Find where the given text appears and provide that cell's center as (x, y) coordinate. 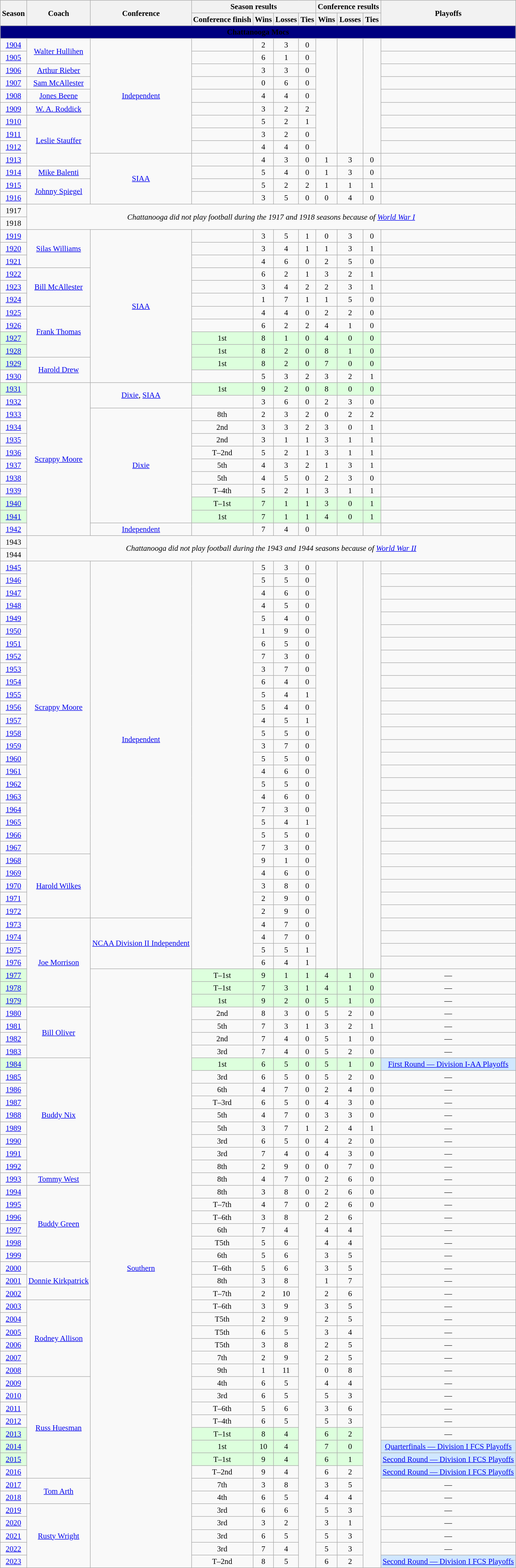
1941 (14, 517)
1998 (14, 1243)
1978 (14, 988)
Russ Huesman (58, 1428)
1991 (14, 1153)
1968 (14, 861)
1977 (14, 975)
1990 (14, 1141)
2004 (14, 1319)
2023 (14, 1561)
1927 (14, 338)
1988 (14, 1115)
Arthur Rieber (58, 71)
11 (286, 1370)
1962 (14, 784)
1981 (14, 1026)
Sam McAllester (58, 83)
1929 (14, 364)
1914 (14, 173)
1992 (14, 1166)
1939 (14, 491)
1986 (14, 1090)
Mike Balenti (58, 173)
1973 (14, 924)
1949 (14, 618)
2012 (14, 1421)
1980 (14, 1013)
1908 (14, 96)
1999 (14, 1255)
Dixie, SIAA (141, 395)
Rusty Wright (58, 1536)
1996 (14, 1217)
1971 (14, 899)
2017 (14, 1485)
1945 (14, 567)
Bill Oliver (58, 1032)
2011 (14, 1408)
1942 (14, 529)
Coach (58, 13)
1928 (14, 351)
Joe Morrison (58, 963)
1935 (14, 440)
Conference (141, 13)
1906 (14, 71)
1979 (14, 1001)
1987 (14, 1103)
NCAA Division II Independent (141, 943)
First Round — Division I-AA Playoffs (448, 1064)
Bill McAllester (58, 287)
1964 (14, 809)
1958 (14, 733)
1924 (14, 300)
1918 (14, 223)
Frank Thomas (58, 331)
Leslie Stauffer (58, 140)
Buddy Nix (58, 1115)
1909 (14, 109)
2013 (14, 1434)
1915 (14, 185)
Tom Arth (58, 1491)
1969 (14, 873)
1944 (14, 555)
Southern (141, 1268)
1940 (14, 504)
1933 (14, 415)
1934 (14, 427)
1983 (14, 1052)
2022 (14, 1549)
Chattanooga did not play football during the 1917 and 1918 seasons because of World War I (271, 217)
Playoffs (448, 13)
2021 (14, 1536)
1948 (14, 606)
Season (14, 13)
1967 (14, 848)
1989 (14, 1128)
1961 (14, 771)
1905 (14, 58)
2007 (14, 1358)
Season results (254, 7)
2006 (14, 1345)
1957 (14, 720)
Quarterfinals — Division I FCS Playoffs (448, 1447)
2005 (14, 1332)
1965 (14, 822)
Chattanooga Mocs (258, 32)
1954 (14, 682)
1931 (14, 389)
1975 (14, 950)
1922 (14, 274)
1925 (14, 313)
Tommy West (58, 1179)
1912 (14, 147)
1943 (14, 542)
1923 (14, 287)
Conference results (348, 7)
1955 (14, 695)
2015 (14, 1460)
1953 (14, 669)
1916 (14, 198)
1926 (14, 325)
Harold Drew (58, 370)
1985 (14, 1077)
1907 (14, 83)
1920 (14, 249)
Chattanooga did not play football during the 1943 and 1944 seasons because of World War II (271, 548)
2001 (14, 1281)
1993 (14, 1179)
9th (222, 1370)
1904 (14, 45)
2008 (14, 1370)
2019 (14, 1510)
W. A. Roddick (58, 109)
1937 (14, 465)
Harold Wilkes (58, 886)
1972 (14, 911)
1966 (14, 835)
1932 (14, 402)
T–3rd (222, 1103)
2010 (14, 1396)
Jones Beene (58, 96)
Dixie (141, 465)
1946 (14, 580)
1960 (14, 759)
1982 (14, 1039)
1976 (14, 962)
1936 (14, 453)
Rodney Allison (58, 1339)
1930 (14, 376)
1910 (14, 121)
2002 (14, 1294)
1947 (14, 593)
2020 (14, 1523)
Conference finish (222, 20)
1917 (14, 210)
1994 (14, 1192)
Silas Williams (58, 249)
2009 (14, 1383)
2016 (14, 1472)
1950 (14, 631)
Donnie Kirkpatrick (58, 1281)
1913 (14, 160)
2003 (14, 1307)
1974 (14, 937)
1959 (14, 746)
1911 (14, 134)
Walter Hullihen (58, 52)
1995 (14, 1205)
2000 (14, 1268)
1919 (14, 236)
1952 (14, 657)
2018 (14, 1497)
1963 (14, 797)
1997 (14, 1230)
1938 (14, 478)
Buddy Green (58, 1224)
1956 (14, 708)
2014 (14, 1447)
1921 (14, 262)
1984 (14, 1064)
Johnny Spiegel (58, 191)
1951 (14, 644)
1970 (14, 886)
